Search for the cell housing the specified text and yield its (X, Y) center coordinate. 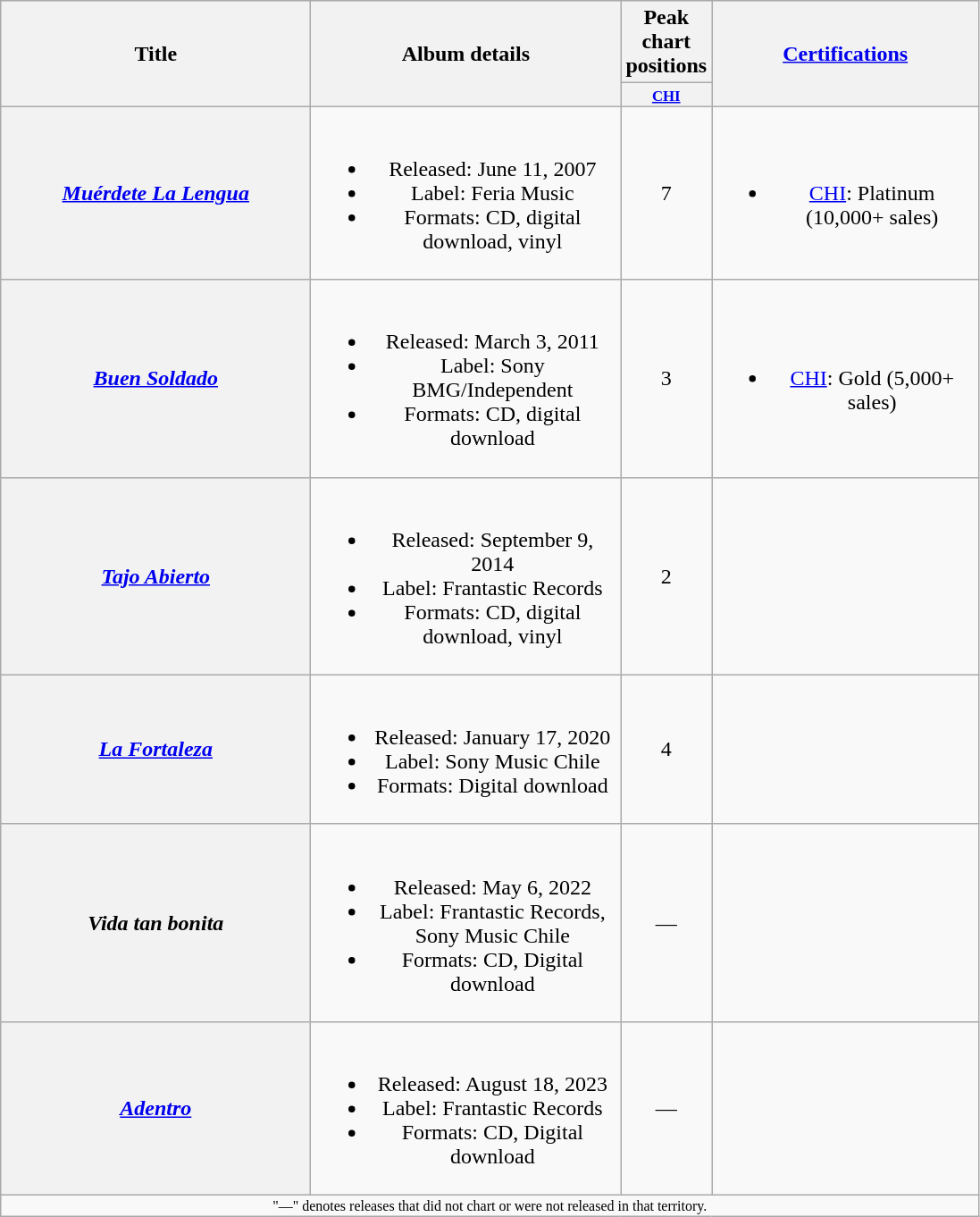
CHI: Gold (5,000+ sales) (845, 379)
Peak chart positions (666, 42)
CHI: Platinum (10,000+ sales) (845, 193)
Released: September 9, 2014Label: Frantastic RecordsFormats: CD, digital download, vinyl (466, 575)
Vida tan bonita (155, 922)
Released: March 3, 2011Label: Sony BMG/IndependentFormats: CD, digital download (466, 379)
"—" denotes releases that did not chart or were not released in that territory. (490, 1205)
4 (666, 749)
Adentro (155, 1108)
7 (666, 193)
Title (155, 54)
Album details (466, 54)
Muérdete La Lengua (155, 193)
Buen Soldado (155, 379)
Released: June 11, 2007Label: Feria MusicFormats: CD, digital download, vinyl (466, 193)
Tajo Abierto (155, 575)
La Fortaleza (155, 749)
CHI (666, 95)
Released: August 18, 2023Label: Frantastic RecordsFormats: CD, Digital download (466, 1108)
Released: May 6, 2022Label: Frantastic Records, Sony Music ChileFormats: CD, Digital download (466, 922)
Certifications (845, 54)
3 (666, 379)
Released: January 17, 2020Label: Sony Music ChileFormats: Digital download (466, 749)
2 (666, 575)
